Locate the cell with the specified text and output its [x, y] center coordinate. 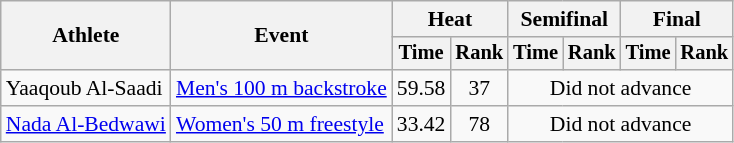
Semifinal [564, 19]
Heat [450, 19]
Yaaqoub Al-Saadi [86, 88]
78 [479, 124]
Men's 100 m backstroke [282, 88]
Event [282, 36]
33.42 [422, 124]
Nada Al-Bedwawi [86, 124]
Athlete [86, 36]
Women's 50 m freestyle [282, 124]
59.58 [422, 88]
Final [677, 19]
37 [479, 88]
